Return [X, Y] of the center of cell containing provided text 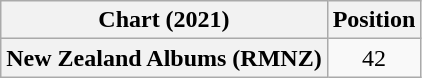
Position [374, 20]
Chart (2021) [164, 20]
New Zealand Albums (RMNZ) [164, 58]
42 [374, 58]
